Search for the cell housing the specified text and yield its (X, Y) center coordinate. 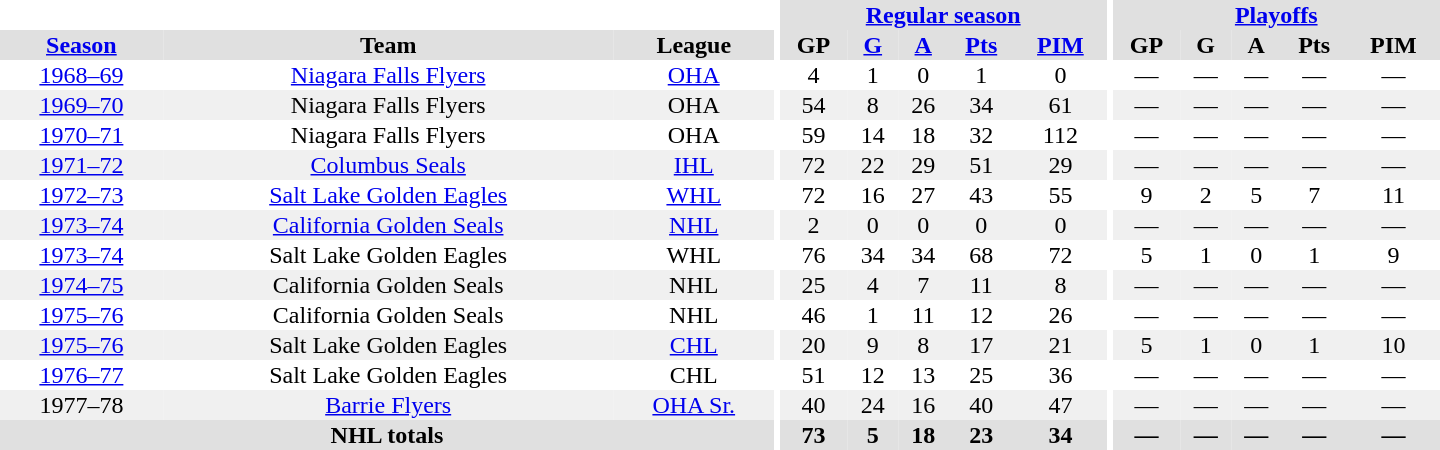
21 (1060, 345)
1970–71 (82, 135)
59 (814, 135)
Team (388, 45)
OHA Sr. (694, 405)
1968–69 (82, 75)
68 (980, 255)
32 (980, 135)
24 (872, 405)
46 (814, 315)
14 (872, 135)
1972–73 (82, 195)
47 (1060, 405)
Playoffs (1276, 15)
36 (1060, 375)
League (694, 45)
IHL (694, 165)
Season (82, 45)
23 (980, 435)
20 (814, 345)
22 (872, 165)
10 (1394, 345)
17 (980, 345)
1974–75 (82, 285)
NHL totals (387, 435)
Columbus Seals (388, 165)
55 (1060, 195)
1976–77 (82, 375)
1971–72 (82, 165)
13 (924, 375)
43 (980, 195)
1969–70 (82, 105)
73 (814, 435)
54 (814, 105)
27 (924, 195)
76 (814, 255)
Regular season (944, 15)
112 (1060, 135)
1977–78 (82, 405)
Barrie Flyers (388, 405)
61 (1060, 105)
